From the cell containing the given text, extract its center point as (x, y) coordinate. 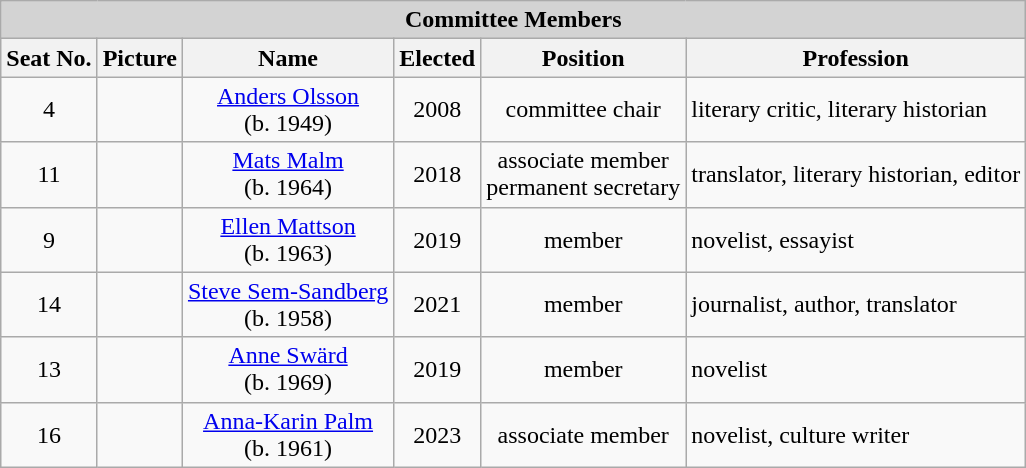
2018 (438, 174)
novelist (856, 370)
Name (288, 58)
13 (49, 370)
Elected (438, 58)
2021 (438, 304)
Seat No. (49, 58)
literary critic, literary historian (856, 110)
2008 (438, 110)
Committee Members (514, 20)
associate memberpermanent secretary (584, 174)
Profession (856, 58)
Position (584, 58)
novelist, culture writer (856, 434)
associate member (584, 434)
journalist, author, translator (856, 304)
Steve Sem-Sandberg (b. 1958) (288, 304)
translator, literary historian, editor (856, 174)
Picture (140, 58)
11 (49, 174)
novelist, essayist (856, 240)
2023 (438, 434)
Ellen Mattson (b. 1963) (288, 240)
Mats Malm (b. 1964) (288, 174)
committee chair (584, 110)
9 (49, 240)
16 (49, 434)
14 (49, 304)
4 (49, 110)
Anna-Karin Palm (b. 1961) (288, 434)
Anders Olsson (b. 1949) (288, 110)
Anne Swärd (b. 1969) (288, 370)
